For the text-containing cell, return its midpoint in [x, y] coordinate format. 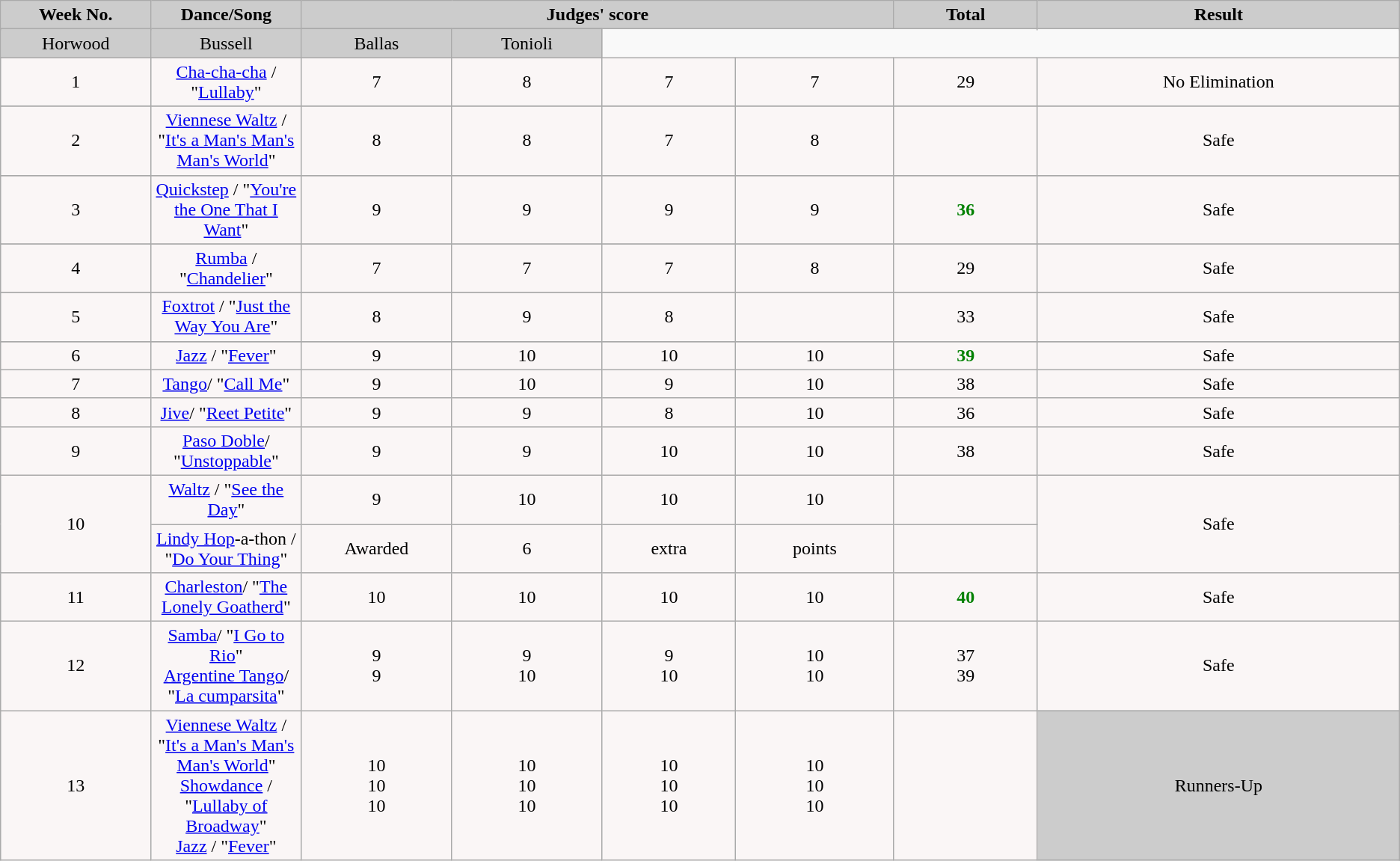
Paso Doble/ "Unstoppable" [226, 450]
points [815, 548]
1 [76, 82]
3739 [965, 666]
99 [377, 666]
Week No. [76, 15]
Tango/ "Call Me" [226, 384]
Jazz / "Fever" [226, 355]
Awarded [377, 548]
extra [669, 548]
Foxtrot / "Just the Way You Are" [226, 317]
13 [76, 785]
1010 [815, 666]
Viennese Waltz / "It's a Man's Man's Man's World"Showdance / "Lullaby of Broadway"Jazz / "Fever" [226, 785]
Dance/Song [226, 15]
Rumba / "Chandelier" [226, 268]
Lindy Hop-a-thon / "Do Your Thing" [226, 548]
Judges' score [598, 15]
39 [965, 355]
Viennese Waltz / "It's a Man's Man's Man's World" [226, 141]
2 [76, 141]
33 [965, 317]
11 [76, 597]
12 [76, 666]
5 [76, 317]
Ballas [377, 43]
Total [965, 15]
4 [76, 268]
Jive/ "Reet Petite" [226, 412]
Runners-Up [1218, 785]
Tonioli [526, 43]
Waltz / "See the Day" [226, 500]
Horwood [76, 43]
Samba/ "I Go to Rio"Argentine Tango/ "La cumparsita" [226, 666]
Result [1218, 15]
40 [965, 597]
Charleston/ "The Lonely Goatherd" [226, 597]
No Elimination [1218, 82]
Quickstep / "You're the One That I Want" [226, 209]
Bussell [226, 43]
Cha-cha-cha / "Lullaby" [226, 82]
3 [76, 209]
